Determine the (X, Y) coordinate at the center of the cell enclosing the given text.  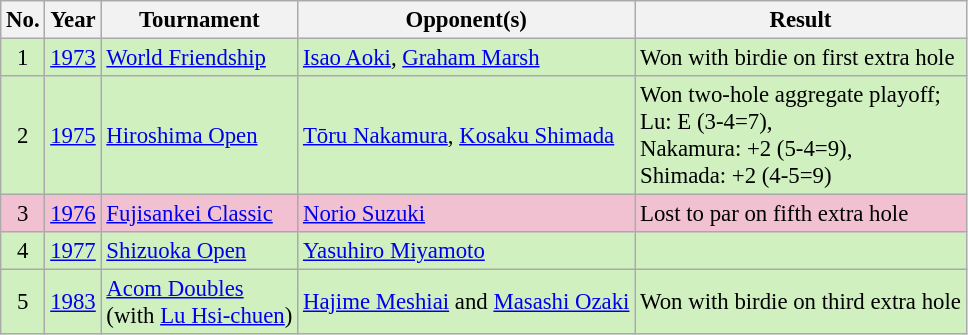
Fujisankei Classic (200, 214)
1973 (73, 58)
Won with birdie on third extra hole (800, 302)
Hajime Meshiai and Masashi Ozaki (466, 302)
4 (23, 251)
Lost to par on fifth extra hole (800, 214)
1983 (73, 302)
5 (23, 302)
Isao Aoki, Graham Marsh (466, 58)
No. (23, 20)
Tournament (200, 20)
Hiroshima Open (200, 136)
Won with birdie on first extra hole (800, 58)
1977 (73, 251)
1976 (73, 214)
World Friendship (200, 58)
Yasuhiro Miyamoto (466, 251)
Year (73, 20)
Norio Suzuki (466, 214)
Result (800, 20)
Tōru Nakamura, Kosaku Shimada (466, 136)
Opponent(s) (466, 20)
Shizuoka Open (200, 251)
1 (23, 58)
Won two-hole aggregate playoff;Lu: E (3-4=7),Nakamura: +2 (5-4=9),Shimada: +2 (4-5=9) (800, 136)
1975 (73, 136)
3 (23, 214)
2 (23, 136)
Acom Doubles(with Lu Hsi-chuen) (200, 302)
